For the text-containing cell, return its midpoint in [X, Y] coordinate format. 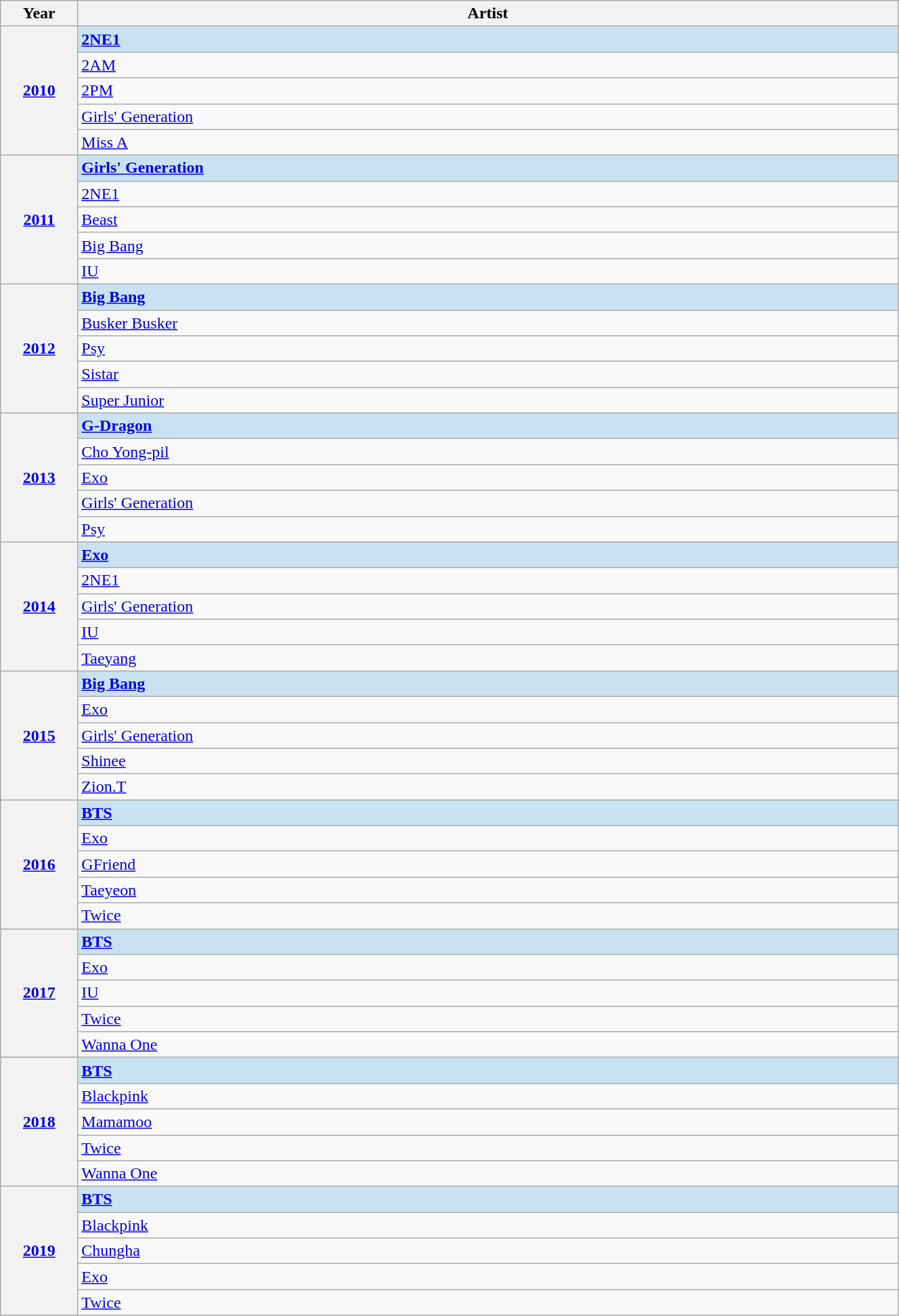
2PM [488, 91]
Zion.T [488, 787]
Cho Yong-pil [488, 452]
2011 [39, 219]
Miss A [488, 142]
Taeyeon [488, 890]
Beast [488, 219]
GFriend [488, 864]
Taeyang [488, 658]
Sistar [488, 375]
2013 [39, 477]
2014 [39, 606]
G-Dragon [488, 426]
Busker Busker [488, 323]
2016 [39, 864]
2015 [39, 735]
2017 [39, 993]
2012 [39, 348]
2018 [39, 1122]
Shinee [488, 761]
Super Junior [488, 400]
2010 [39, 91]
Year [39, 14]
Artist [488, 14]
2AM [488, 65]
Mamamoo [488, 1122]
2019 [39, 1251]
Chungha [488, 1251]
